Determine the (x, y) coordinate at the center of the cell enclosing the given text.  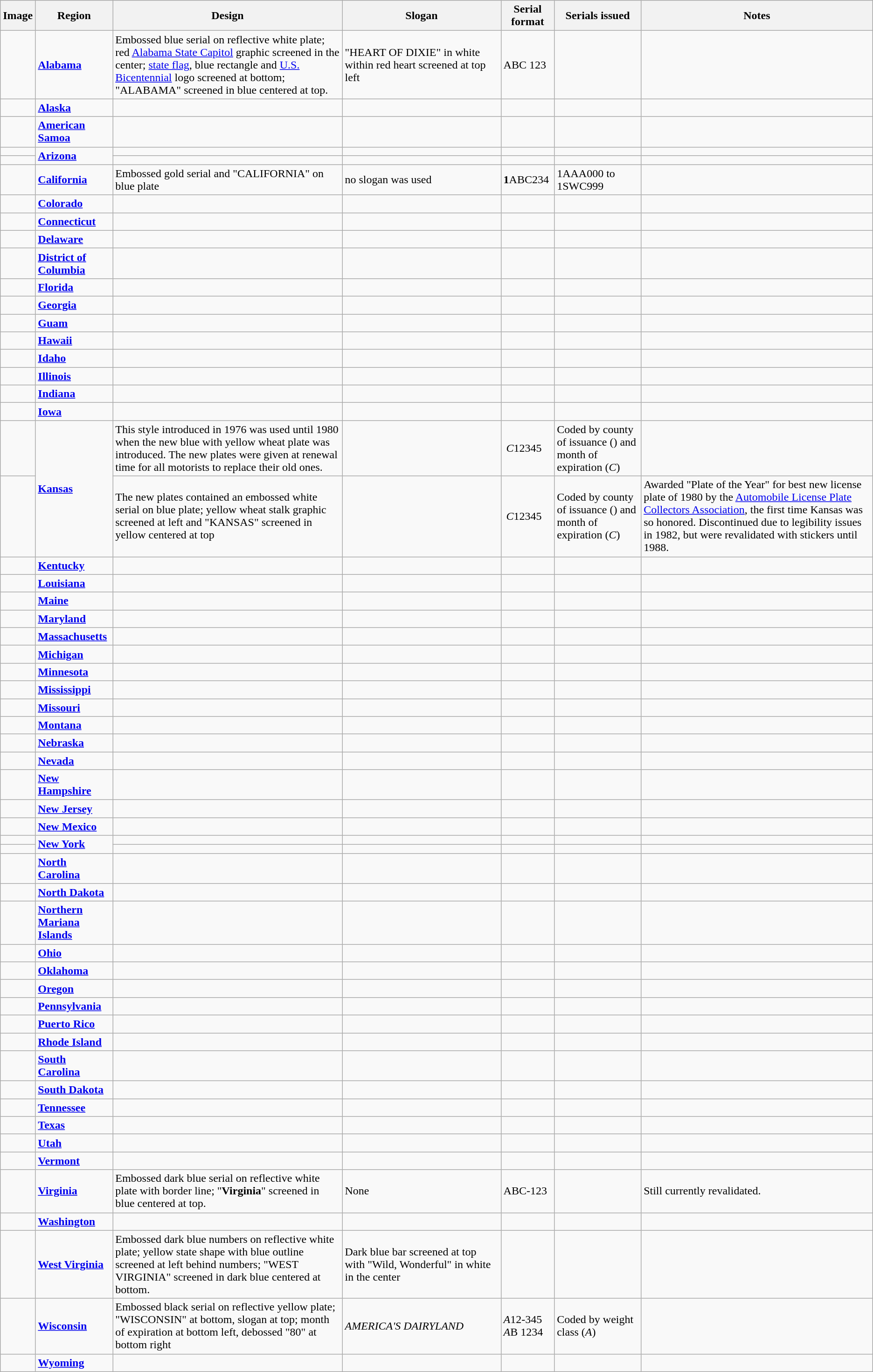
Illinois (74, 376)
South Carolina (74, 1066)
Tennessee (74, 1108)
South Dakota (74, 1090)
Image (18, 16)
Design (228, 16)
Indiana (74, 394)
New York (74, 844)
Florida (74, 287)
Dark blue bar screened at top with "Wild, Wonderful" in white in the center (422, 1264)
ABC 123 (528, 65)
California (74, 180)
Wisconsin (74, 1326)
no slogan was used (422, 180)
Hawaii (74, 341)
Kansas (74, 489)
Ohio (74, 953)
ABC-123 (528, 1191)
Utah (74, 1143)
Alaska (74, 108)
Virginia (74, 1191)
Oregon (74, 988)
None (422, 1191)
Northern Mariana Islands (74, 923)
Mississippi (74, 689)
Arizona (74, 156)
Rhode Island (74, 1042)
AMERICA'S DAIRYLAND (422, 1326)
Embossed gold serial and "CALIFORNIA" on blue plate (228, 180)
Maine (74, 601)
North Dakota (74, 892)
Puerto Rico (74, 1024)
Minnesota (74, 672)
1ABC234 (528, 180)
Massachusetts (74, 636)
Still currently revalidated. (757, 1191)
Alabama (74, 65)
West Virginia (74, 1264)
Texas (74, 1125)
Missouri (74, 707)
Kentucky (74, 565)
Idaho (74, 359)
A12-345AB 1234 (528, 1326)
Colorado (74, 204)
Louisiana (74, 583)
Michigan (74, 654)
Wyoming (74, 1363)
Coded by weight class (A) (598, 1326)
Vermont (74, 1161)
Pennsylvania (74, 1006)
1AAA000 to 1SWC999 (598, 180)
Guam (74, 323)
Delaware (74, 239)
Oklahoma (74, 971)
Notes (757, 16)
Maryland (74, 619)
Iowa (74, 412)
New Jersey (74, 809)
Washington (74, 1221)
Serials issued (598, 16)
Region (74, 16)
Connecticut (74, 221)
Embossed dark blue serial on reflective white plate with border line; "Virginia" screened in blue centered at top. (228, 1191)
Nebraska (74, 743)
District ofColumbia (74, 263)
Nevada (74, 761)
Serial format (528, 16)
Georgia (74, 305)
Slogan (422, 16)
Montana (74, 725)
American Samoa (74, 131)
"HEART OF DIXIE" in white within red heart screened at top left (422, 65)
New Hampshire (74, 785)
North Carolina (74, 868)
New Mexico (74, 827)
